Extract the [X, Y] coordinate from the center of the cell holding the provided text.  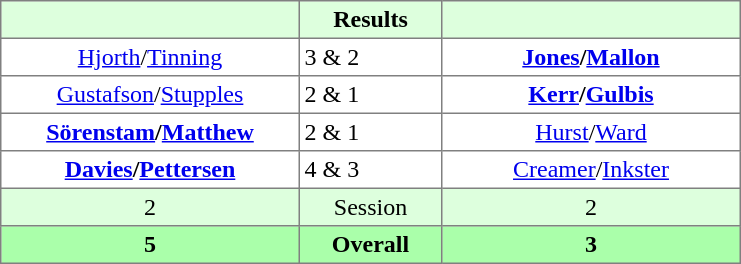
Davies/Pettersen [150, 170]
Creamer/Inkster [591, 170]
Results [370, 20]
Kerr/Gulbis [591, 95]
5 [150, 245]
Overall [370, 245]
Gustafson/Stupples [150, 95]
4 & 3 [370, 170]
Hjorth/Tinning [150, 57]
3 [591, 245]
Hurst/Ward [591, 132]
3 & 2 [370, 57]
Jones/Mallon [591, 57]
Session [370, 207]
Sörenstam/Matthew [150, 132]
